Detect which cell encompasses the target text, then output its [x, y] center coordinate. 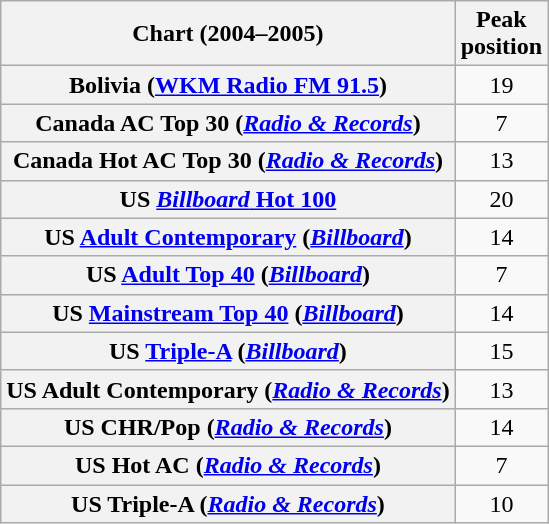
Canada AC Top 30 (Radio & Records) [228, 123]
Peakposition [501, 34]
Bolivia (WKM Radio FM 91.5) [228, 85]
15 [501, 351]
10 [501, 503]
US Hot AC (Radio & Records) [228, 465]
US Adult Contemporary (Billboard) [228, 237]
US CHR/Pop (Radio & Records) [228, 427]
Chart (2004–2005) [228, 34]
US Billboard Hot 100 [228, 199]
US Triple-A (Billboard) [228, 351]
US Adult Top 40 (Billboard) [228, 275]
US Mainstream Top 40 (Billboard) [228, 313]
19 [501, 85]
US Triple-A (Radio & Records) [228, 503]
20 [501, 199]
Canada Hot AC Top 30 (Radio & Records) [228, 161]
US Adult Contemporary (Radio & Records) [228, 389]
